Return (x, y) of the center of cell containing provided text 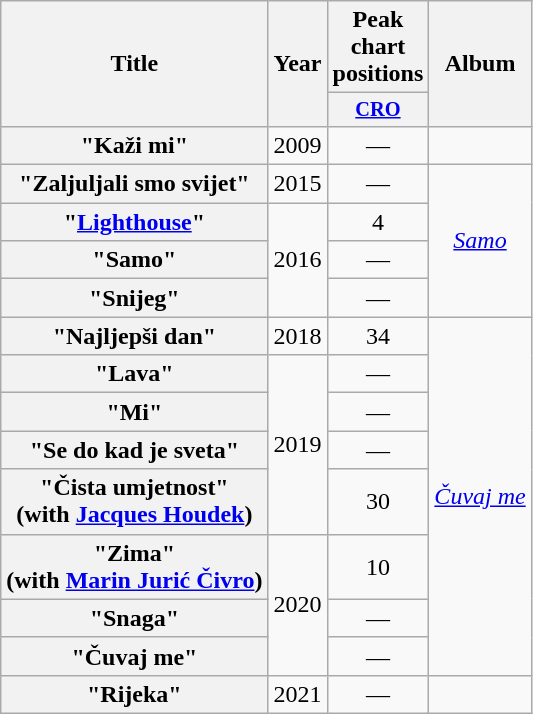
2018 (298, 336)
34 (378, 336)
"Najljepši dan" (134, 336)
"Se do kad je sveta" (134, 450)
"Čuvaj me" (134, 656)
Samo (480, 241)
"Kaži mi" (134, 145)
2020 (298, 604)
"Lighthouse" (134, 222)
4 (378, 222)
"Zima"(with Marin Jurić Čivro) (134, 566)
2009 (298, 145)
2015 (298, 184)
30 (378, 502)
"Čista umjetnost"(with Jacques Houdek) (134, 502)
10 (378, 566)
Title (134, 64)
Year (298, 64)
Čuvaj me (480, 496)
"Lava" (134, 374)
"Snijeg" (134, 298)
2016 (298, 260)
Album (480, 64)
Peak chart positions (378, 47)
"Snaga" (134, 618)
2021 (298, 694)
"Zaljuljali smo svijet" (134, 184)
2019 (298, 444)
"Samo" (134, 260)
CRO (378, 110)
"Rijeka" (134, 694)
"Mi" (134, 412)
